Scan for the cell matching the given text and deliver its [x, y] coordinate at center. 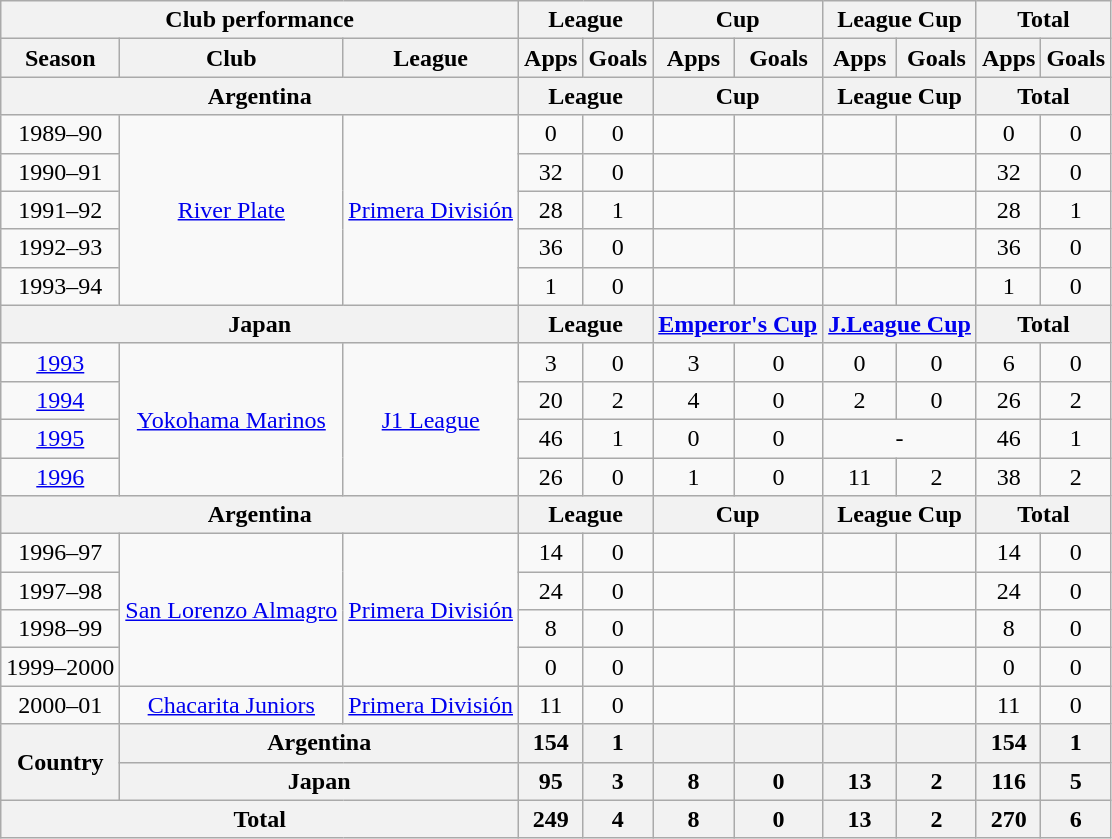
116 [1008, 781]
Season [60, 58]
1989–90 [60, 134]
1994 [60, 400]
Emperor's Cup [738, 324]
1996–97 [60, 553]
1996 [60, 477]
20 [551, 400]
1999–2000 [60, 667]
38 [1008, 477]
249 [551, 819]
5 [1076, 781]
J1 League [431, 419]
1992–93 [60, 248]
1991–92 [60, 210]
2000–01 [60, 705]
Club [232, 58]
95 [551, 781]
- [900, 438]
270 [1008, 819]
1990–91 [60, 172]
1993–94 [60, 286]
1993 [60, 362]
1995 [60, 438]
J.League Cup [900, 324]
Chacarita Juniors [232, 705]
1997–98 [60, 591]
San Lorenzo Almagro [232, 610]
Country [60, 762]
1998–99 [60, 629]
Yokohama Marinos [232, 419]
Club performance [260, 20]
River Plate [232, 210]
